From the cell containing the given text, extract its center point as [x, y] coordinate. 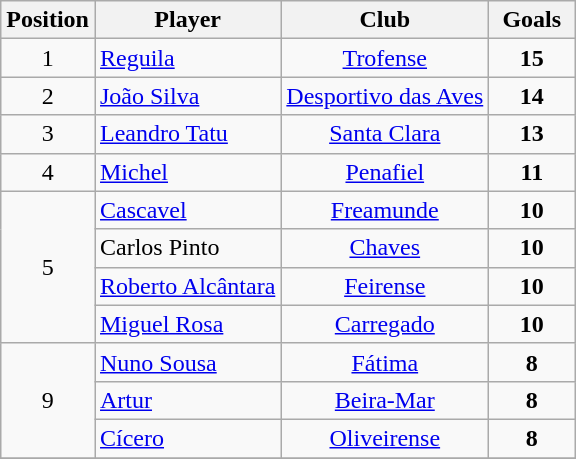
11 [532, 172]
Cícero [187, 438]
Player [187, 20]
Trofense [385, 58]
Freamunde [385, 210]
Carregado [385, 324]
Michel [187, 172]
15 [532, 58]
4 [48, 172]
Beira-Mar [385, 400]
Roberto Alcântara [187, 286]
5 [48, 267]
3 [48, 134]
Fátima [385, 362]
Penafiel [385, 172]
Santa Clara [385, 134]
Cascavel [187, 210]
9 [48, 400]
Oliveirense [385, 438]
2 [48, 96]
13 [532, 134]
João Silva [187, 96]
Nuno Sousa [187, 362]
Miguel Rosa [187, 324]
Artur [187, 400]
14 [532, 96]
Position [48, 20]
Leandro Tatu [187, 134]
Feirense [385, 286]
Desportivo das Aves [385, 96]
Club [385, 20]
Reguila [187, 58]
Chaves [385, 248]
Goals [532, 20]
1 [48, 58]
Carlos Pinto [187, 248]
